Output the [X, Y] coordinate of the center of the cell containing the given text.  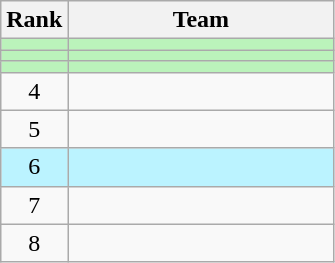
8 [34, 243]
7 [34, 205]
Team [201, 20]
5 [34, 129]
4 [34, 91]
Rank [34, 20]
6 [34, 167]
